Find where the given text appears and provide that cell's center as [X, Y] coordinate. 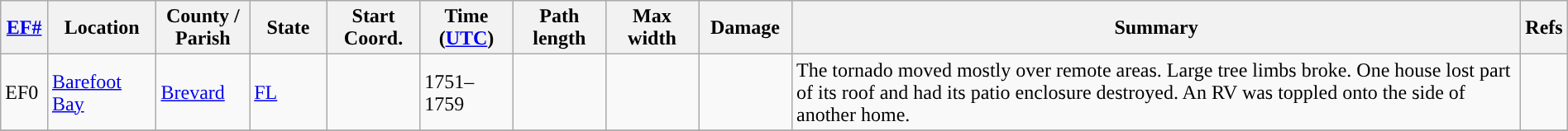
EF0 [25, 92]
Barefoot Bay [102, 92]
State [289, 28]
Max width [652, 28]
Damage [744, 28]
FL [289, 92]
EF# [25, 28]
Path length [559, 28]
1751–1759 [466, 92]
Start Coord. [374, 28]
Brevard [203, 92]
Time (UTC) [466, 28]
Refs [1545, 28]
Summary [1156, 28]
Location [102, 28]
County / Parish [203, 28]
